Extract the [X, Y] coordinate from the center of the cell holding the provided text.  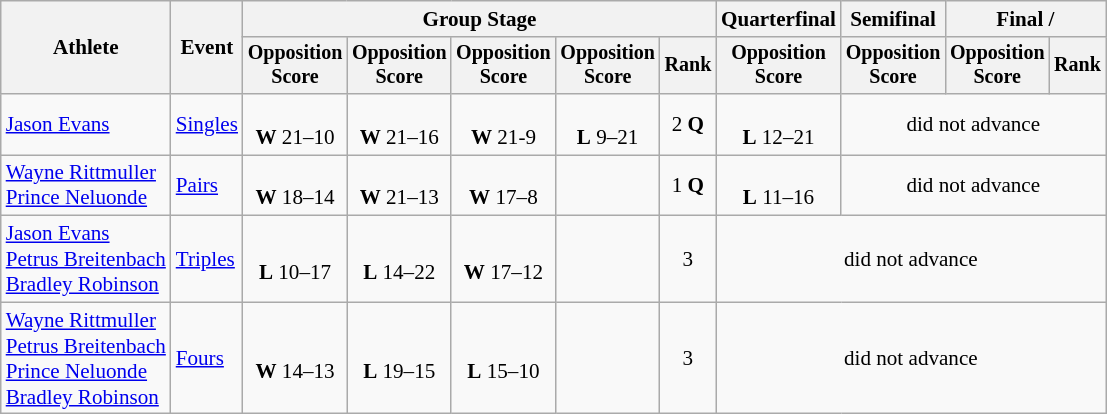
W 21–13 [399, 186]
W 14–13 [295, 358]
Wayne RittmullerPrince Neluonde [86, 186]
Semifinal [893, 18]
Jason EvansPetrus BreitenbachBradley Robinson [86, 259]
Wayne RittmullerPetrus BreitenbachPrince NeluondeBradley Robinson [86, 358]
Final / [1025, 18]
Event [207, 48]
L 19–15 [399, 358]
L 15–10 [503, 358]
2 Q [688, 124]
W 18–14 [295, 186]
Triples [207, 259]
L 11–16 [778, 186]
W 17–12 [503, 259]
Fours [207, 358]
L 9–21 [608, 124]
L 10–17 [295, 259]
Jason Evans [86, 124]
L 12–21 [778, 124]
W 21-9 [503, 124]
Singles [207, 124]
1 Q [688, 186]
L 14–22 [399, 259]
W 17–8 [503, 186]
Quarterfinal [778, 18]
W 21–16 [399, 124]
Group Stage [480, 18]
Pairs [207, 186]
W 21–10 [295, 124]
Athlete [86, 48]
